Locate the cell with the specified text and output its (x, y) center coordinate. 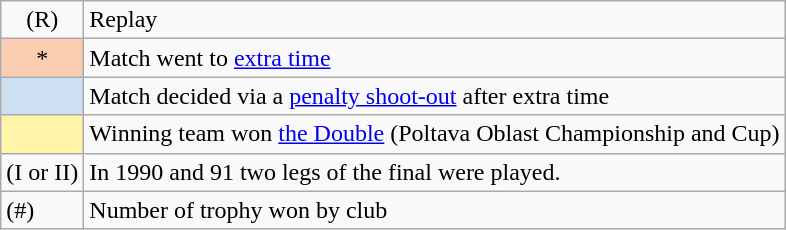
* (42, 58)
(R) (42, 20)
Match decided via a penalty shoot-out after extra time (434, 96)
Match went to extra time (434, 58)
(I or II) (42, 172)
(#) (42, 210)
Replay (434, 20)
Number of trophy won by club (434, 210)
In 1990 and 91 two legs of the final were played. (434, 172)
Winning team won the Double (Poltava Oblast Championship and Cup) (434, 134)
